From the cell containing the given text, extract its center point as [X, Y] coordinate. 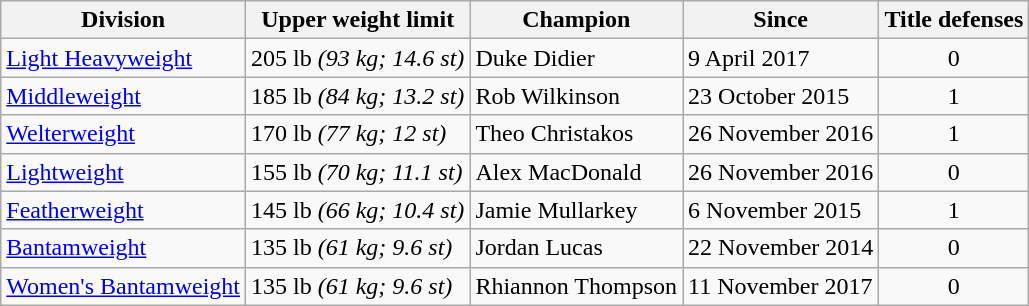
23 October 2015 [781, 96]
Women's Bantamweight [124, 286]
6 November 2015 [781, 210]
170 lb (77 kg; 12 st) [358, 134]
Rhiannon Thompson [576, 286]
185 lb (84 kg; 13.2 st) [358, 96]
Alex MacDonald [576, 172]
Featherweight [124, 210]
Division [124, 20]
Title defenses [954, 20]
Upper weight limit [358, 20]
Champion [576, 20]
155 lb (70 kg; 11.1 st) [358, 172]
205 lb (93 kg; 14.6 st) [358, 58]
Since [781, 20]
Jamie Mullarkey [576, 210]
11 November 2017 [781, 286]
Middleweight [124, 96]
Lightweight [124, 172]
9 April 2017 [781, 58]
Duke Didier [576, 58]
Bantamweight [124, 248]
22 November 2014 [781, 248]
145 lb (66 kg; 10.4 st) [358, 210]
Theo Christakos [576, 134]
Jordan Lucas [576, 248]
Light Heavyweight [124, 58]
Rob Wilkinson [576, 96]
Welterweight [124, 134]
